Return the (X, Y) coordinate for the center point of the cell that contains the specified text.  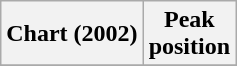
Peakposition (189, 34)
Chart (2002) (72, 34)
